Pinpoint the cell where the given text exists, returning its (X, Y) midpoint coordinate. 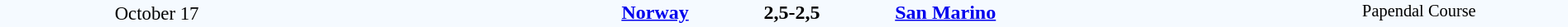
San Marino (1082, 12)
Norway (501, 12)
October 17 (157, 13)
Papendal Course (1419, 13)
2,5-2,5 (791, 12)
